Find where the given text appears and provide that cell's center as [X, Y] coordinate. 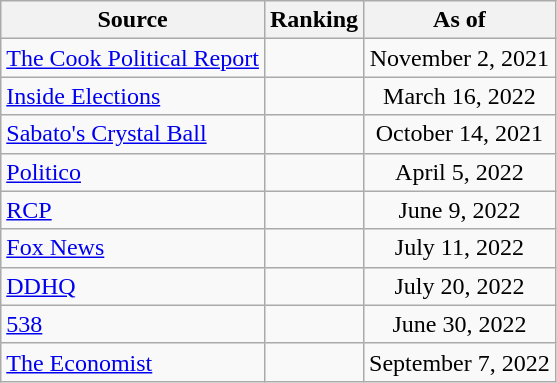
The Cook Political Report [133, 58]
April 5, 2022 [460, 172]
November 2, 2021 [460, 58]
Source [133, 20]
Inside Elections [133, 96]
June 30, 2022 [460, 324]
Fox News [133, 248]
Sabato's Crystal Ball [133, 134]
September 7, 2022 [460, 362]
DDHQ [133, 286]
July 20, 2022 [460, 286]
RCP [133, 210]
July 11, 2022 [460, 248]
Ranking [314, 20]
March 16, 2022 [460, 96]
The Economist [133, 362]
Politico [133, 172]
538 [133, 324]
June 9, 2022 [460, 210]
October 14, 2021 [460, 134]
As of [460, 20]
